For the text-containing cell, return its midpoint in [X, Y] coordinate format. 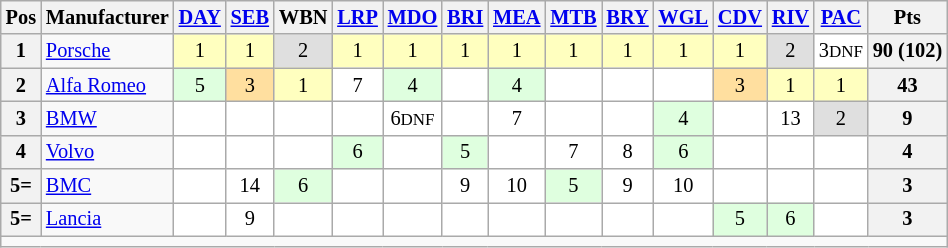
Volvo [108, 152]
90 (102) [908, 51]
43 [908, 85]
BRI [465, 17]
6DNF [413, 118]
SEB [250, 17]
WBN [303, 17]
DAY [200, 17]
Lancia [108, 219]
3DNF [841, 51]
RIV [790, 17]
Pts [908, 17]
MDO [413, 17]
13 [790, 118]
MTB [573, 17]
14 [250, 186]
Pos [21, 17]
8 [628, 152]
Porsche [108, 51]
BMC [108, 186]
WGL [684, 17]
Manufacturer [108, 17]
PAC [841, 17]
BMW [108, 118]
LRP [357, 17]
CDV [740, 17]
Alfa Romeo [108, 85]
BRY [628, 17]
MEA [516, 17]
